Find where the given text appears and provide that cell's center as [X, Y] coordinate. 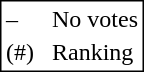
No votes [94, 19]
Ranking [94, 53]
(#) [20, 53]
– [20, 19]
